Locate the cell with the specified text and output its (x, y) center coordinate. 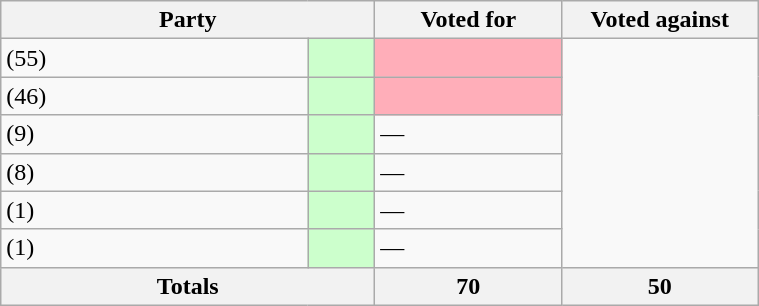
50 (660, 286)
(55) (154, 58)
Totals (188, 286)
70 (468, 286)
(8) (154, 172)
Voted against (660, 20)
Party (188, 20)
Voted for (468, 20)
(46) (154, 96)
(9) (154, 134)
